Provide the [x, y] coordinate of the cell's center where the given text is located.  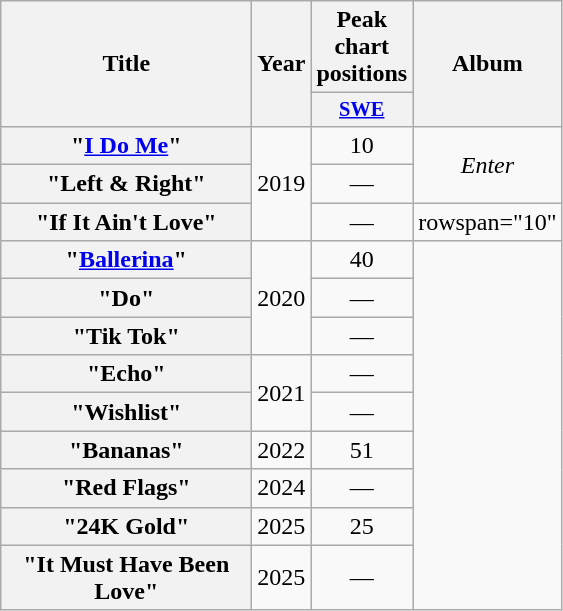
Peak chart positions [362, 47]
rowspan="10" [488, 222]
51 [362, 450]
"24K Gold" [126, 526]
2019 [282, 183]
Year [282, 64]
2020 [282, 298]
"Tik Tok" [126, 336]
2024 [282, 488]
"I Do Me" [126, 145]
40 [362, 260]
"Do" [126, 298]
"Ballerina" [126, 260]
Title [126, 64]
"If It Ain't Love" [126, 222]
"Echo" [126, 374]
Album [488, 64]
Enter [488, 164]
25 [362, 526]
"Wishlist" [126, 412]
"It Must Have Been Love" [126, 578]
"Left & Right" [126, 184]
SWE [362, 110]
"Red Flags" [126, 488]
2021 [282, 393]
10 [362, 145]
2022 [282, 450]
"Bananas" [126, 450]
